Search for the cell housing the specified text and yield its (X, Y) center coordinate. 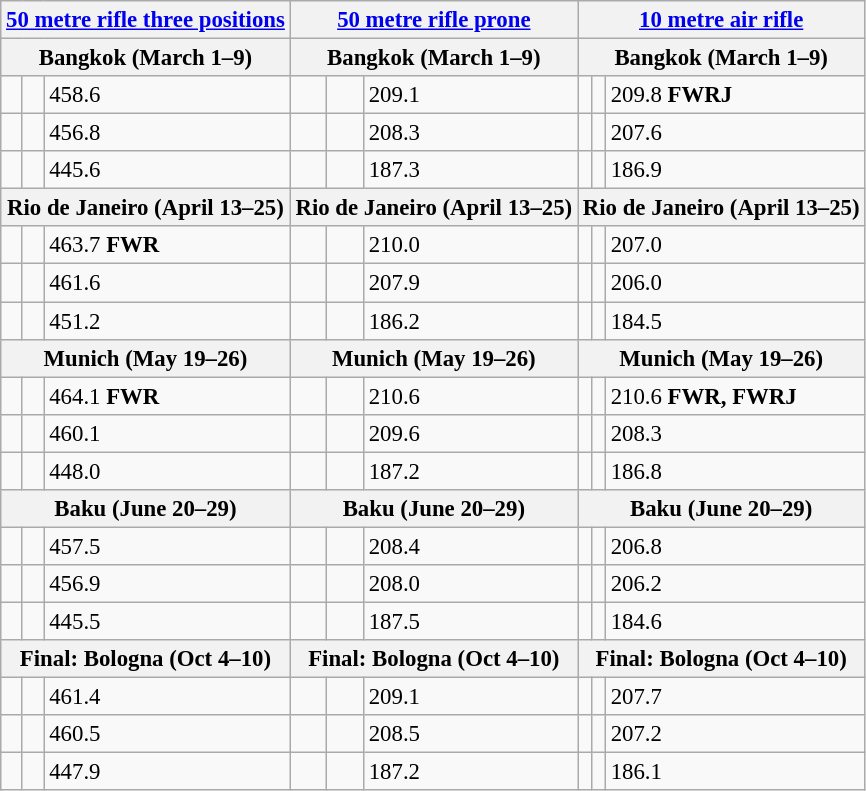
10 metre air rifle (722, 20)
456.9 (167, 584)
186.9 (735, 170)
207.2 (735, 734)
457.5 (167, 546)
447.9 (167, 772)
207.7 (735, 697)
186.2 (470, 321)
186.8 (735, 471)
187.5 (470, 621)
208.5 (470, 734)
206.0 (735, 283)
463.7 FWR (167, 245)
464.1 FWR (167, 396)
50 metre rifle prone (434, 20)
208.4 (470, 546)
461.6 (167, 283)
445.5 (167, 621)
210.6 FWR, FWRJ (735, 396)
184.5 (735, 321)
206.8 (735, 546)
209.6 (470, 433)
186.1 (735, 772)
456.8 (167, 133)
460.5 (167, 734)
461.4 (167, 697)
187.3 (470, 170)
184.6 (735, 621)
210.6 (470, 396)
445.6 (167, 170)
207.6 (735, 133)
451.2 (167, 321)
210.0 (470, 245)
460.1 (167, 433)
448.0 (167, 471)
209.8 FWRJ (735, 95)
458.6 (167, 95)
206.2 (735, 584)
207.9 (470, 283)
207.0 (735, 245)
50 metre rifle three positions (146, 20)
208.0 (470, 584)
